Output the (X, Y) coordinate of the center of the cell containing the given text.  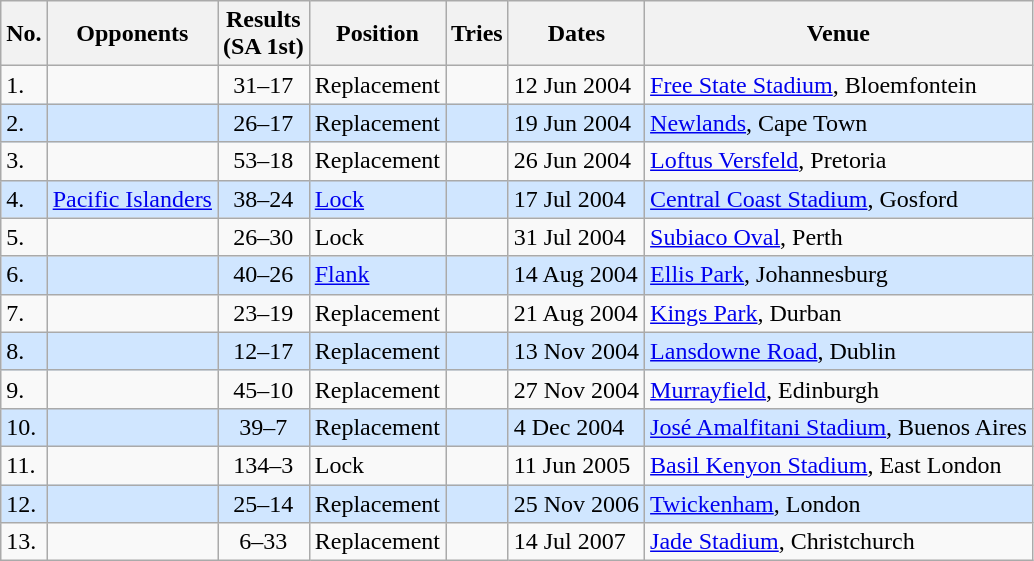
3. (24, 161)
31 Jul 2004 (576, 237)
11 Jun 2005 (576, 465)
27 Nov 2004 (576, 389)
14 Aug 2004 (576, 275)
7. (24, 313)
38–24 (264, 199)
Tries (478, 34)
39–7 (264, 427)
Twickenham, London (839, 503)
13. (24, 542)
17 Jul 2004 (576, 199)
Kings Park, Durban (839, 313)
14 Jul 2007 (576, 542)
25 Nov 2006 (576, 503)
2. (24, 123)
Position (377, 34)
11. (24, 465)
Murrayfield, Edinburgh (839, 389)
6. (24, 275)
31–17 (264, 85)
134–3 (264, 465)
19 Jun 2004 (576, 123)
26–30 (264, 237)
10. (24, 427)
9. (24, 389)
26–17 (264, 123)
4. (24, 199)
21 Aug 2004 (576, 313)
6–33 (264, 542)
Results(SA 1st) (264, 34)
53–18 (264, 161)
Newlands, Cape Town (839, 123)
45–10 (264, 389)
Pacific Islanders (132, 199)
José Amalfitani Stadium, Buenos Aires (839, 427)
12. (24, 503)
12 Jun 2004 (576, 85)
23–19 (264, 313)
Ellis Park, Johannesburg (839, 275)
Subiaco Oval, Perth (839, 237)
Jade Stadium, Christchurch (839, 542)
13 Nov 2004 (576, 351)
Dates (576, 34)
Opponents (132, 34)
Flank (377, 275)
4 Dec 2004 (576, 427)
Loftus Versfeld, Pretoria (839, 161)
Basil Kenyon Stadium, East London (839, 465)
5. (24, 237)
12–17 (264, 351)
8. (24, 351)
25–14 (264, 503)
1. (24, 85)
26 Jun 2004 (576, 161)
Venue (839, 34)
40–26 (264, 275)
Lansdowne Road, Dublin (839, 351)
Free State Stadium, Bloemfontein (839, 85)
No. (24, 34)
Central Coast Stadium, Gosford (839, 199)
